Identify which cell holds the provided text, then report its [x, y] central coordinate. 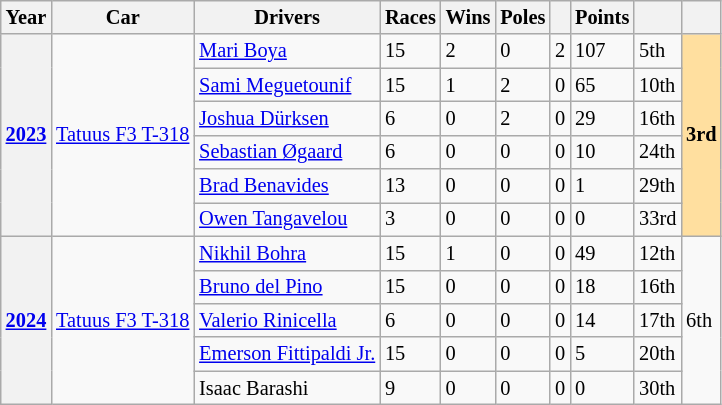
Points [602, 17]
3 [410, 219]
Drivers [287, 17]
2024 [26, 320]
Valerio Rinicella [287, 320]
29th [658, 186]
Owen Tangavelou [287, 219]
9 [410, 388]
Wins [468, 17]
3rd [701, 135]
Sami Meguetounif [287, 85]
Joshua Dürksen [287, 118]
6th [701, 320]
65 [602, 85]
Poles [522, 17]
33rd [658, 219]
107 [602, 51]
14 [602, 320]
Year [26, 17]
Emerson Fittipaldi Jr. [287, 354]
10th [658, 85]
Mari Boya [287, 51]
5 [602, 354]
18 [602, 287]
Car [122, 17]
Sebastian Øgaard [287, 152]
Brad Benavides [287, 186]
Bruno del Pino [287, 287]
10 [602, 152]
20th [658, 354]
12th [658, 253]
Nikhil Bohra [287, 253]
30th [658, 388]
24th [658, 152]
Isaac Barashi [287, 388]
13 [410, 186]
5th [658, 51]
29 [602, 118]
17th [658, 320]
Races [410, 17]
49 [602, 253]
2023 [26, 135]
